Identify which cell holds the provided text, then report its [x, y] central coordinate. 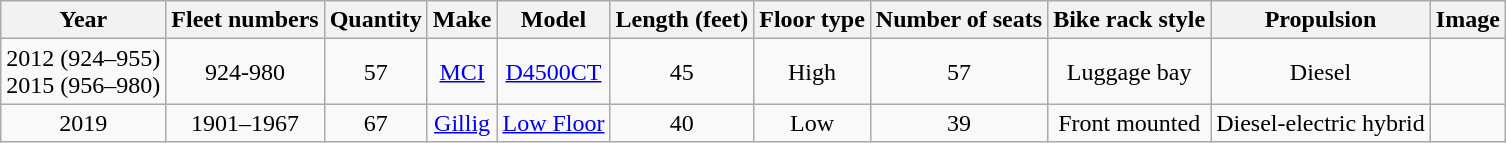
2012 (924–955)2015 (956–980) [84, 72]
MCI [462, 72]
Floor type [812, 20]
Fleet numbers [245, 20]
D4500CT [554, 72]
Diesel-electric hybrid [1321, 123]
39 [958, 123]
Quantity [376, 20]
Front mounted [1130, 123]
1901–1967 [245, 123]
45 [682, 72]
Make [462, 20]
924-980 [245, 72]
Image [1468, 20]
Bike rack style [1130, 20]
Model [554, 20]
67 [376, 123]
40 [682, 123]
Low [812, 123]
Propulsion [1321, 20]
2019 [84, 123]
Luggage bay [1130, 72]
Number of seats [958, 20]
Year [84, 20]
Gillig [462, 123]
Length (feet) [682, 20]
High [812, 72]
Low Floor [554, 123]
Diesel [1321, 72]
